Locate the cell with the specified text and output its (x, y) center coordinate. 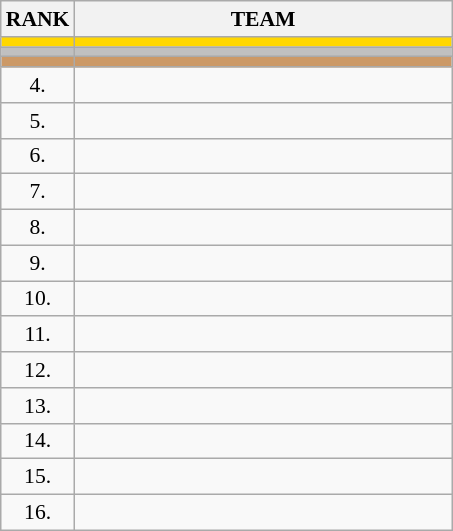
RANK (38, 19)
11. (38, 335)
16. (38, 513)
9. (38, 263)
12. (38, 370)
10. (38, 299)
6. (38, 156)
14. (38, 441)
13. (38, 406)
7. (38, 192)
4. (38, 85)
5. (38, 121)
TEAM (262, 19)
8. (38, 228)
15. (38, 477)
